Extract the (X, Y) coordinate from the center of the cell holding the provided text.  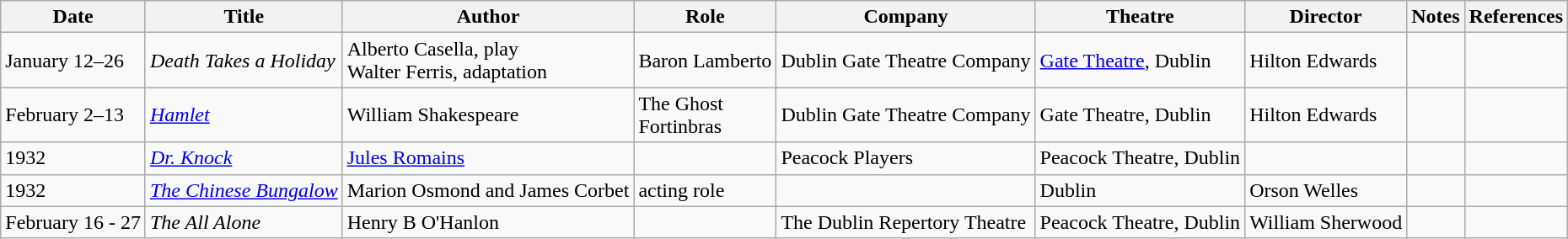
Dublin (1140, 190)
Death Takes a Holiday (244, 61)
Notes (1436, 17)
Peacock Players (905, 158)
Hamlet (244, 114)
Jules Romains (488, 158)
Henry B O'Hanlon (488, 222)
February 16 - 27 (73, 222)
Marion Osmond and James Corbet (488, 190)
References (1516, 17)
The All Alone (244, 222)
The Chinese Bungalow (244, 190)
January 12–26 (73, 61)
Theatre (1140, 17)
Baron Lamberto (705, 61)
Title (244, 17)
Author (488, 17)
Director (1326, 17)
Dr. Knock (244, 158)
Orson Welles (1326, 190)
Role (705, 17)
The Dublin Repertory Theatre (905, 222)
Alberto Casella, playWalter Ferris, adaptation (488, 61)
Date (73, 17)
February 2–13 (73, 114)
William Sherwood (1326, 222)
William Shakespeare (488, 114)
acting role (705, 190)
Company (905, 17)
The GhostFortinbras (705, 114)
